For the text-containing cell, return its midpoint in (X, Y) coordinate format. 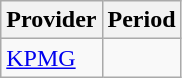
Period (142, 20)
Provider (52, 20)
KPMG (52, 58)
